Capture the cell that displays the provided text and extract its [x, y] central coordinate. 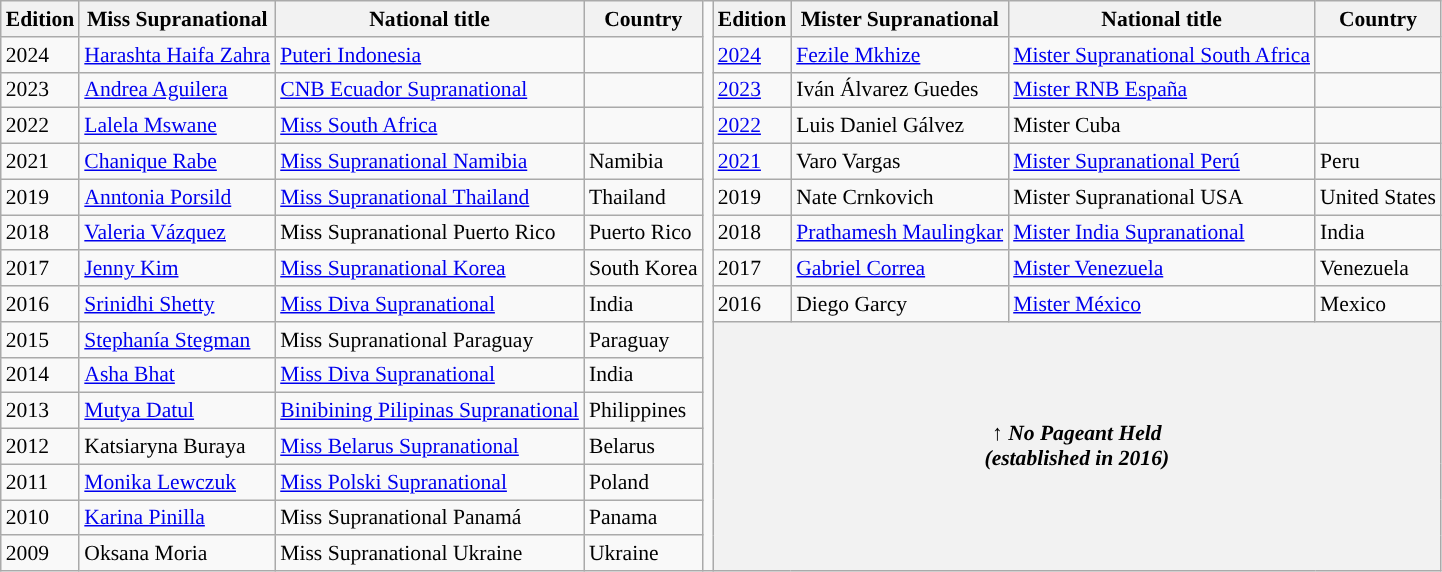
Valeria Vázquez [177, 233]
Puerto Rico [644, 233]
Miss Supranational Thailand [430, 197]
Puteri Indonesia [430, 55]
Monika Lewczuk [177, 482]
Mexico [1378, 304]
2014 [40, 375]
Lalela Mswane [177, 126]
Karina Pinilla [177, 518]
Ukraine [644, 554]
Fezile Mkhize [900, 55]
South Korea [644, 269]
Mister Venezuela [1162, 269]
Peru [1378, 162]
Paraguay [644, 340]
Mister RNB España [1162, 90]
Miss Supranational [177, 19]
Katsiaryna Buraya [177, 447]
Diego Garcy [900, 304]
Stephanía Stegman [177, 340]
Mister Supranational USA [1162, 197]
2011 [40, 482]
Mister Supranational [900, 19]
Miss South Africa [430, 126]
United States [1378, 197]
Miss Supranational Panamá [430, 518]
Mister Supranational Perú [1162, 162]
Mister India Supranational [1162, 233]
Miss Polski Supranational [430, 482]
Binibining Pilipinas Supranational [430, 411]
Varo Vargas [900, 162]
Gabriel Correa [900, 269]
2010 [40, 518]
2012 [40, 447]
Harashta Haifa Zahra [177, 55]
Namibia [644, 162]
Panama [644, 518]
Chanique Rabe [177, 162]
Miss Belarus Supranational [430, 447]
2013 [40, 411]
↑ No Pageant Held(established in 2016) [1077, 446]
CNB Ecuador Supranational [430, 90]
Anntonia Porsild [177, 197]
Asha Bhat [177, 375]
Iván Álvarez Guedes [900, 90]
Thailand [644, 197]
Miss Supranational Korea [430, 269]
Srinidhi Shetty [177, 304]
Belarus [644, 447]
Miss Supranational Paraguay [430, 340]
Nate Crnkovich [900, 197]
Prathamesh Maulingkar [900, 233]
Andrea Aguilera [177, 90]
Mister Supranational South Africa [1162, 55]
Miss Supranational Namibia [430, 162]
Mister México [1162, 304]
2009 [40, 554]
Oksana Moria [177, 554]
Poland [644, 482]
2015 [40, 340]
Jenny Kim [177, 269]
Luis Daniel Gálvez [900, 126]
Venezuela [1378, 269]
Philippines [644, 411]
Mutya Datul [177, 411]
Miss Supranational Ukraine [430, 554]
Miss Supranational Puerto Rico [430, 233]
Mister Cuba [1162, 126]
